For the text-containing cell, return its midpoint in (x, y) coordinate format. 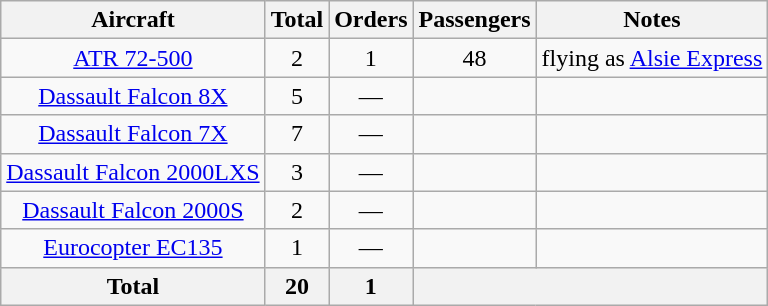
Dassault Falcon 7X (133, 134)
Aircraft (133, 20)
Eurocopter EC135 (133, 248)
Dassault Falcon 2000S (133, 210)
ATR 72-500 (133, 58)
7 (297, 134)
flying as Alsie Express (652, 58)
48 (474, 58)
Orders (371, 20)
Notes (652, 20)
5 (297, 96)
Passengers (474, 20)
Dassault Falcon 2000LXS (133, 172)
3 (297, 172)
Dassault Falcon 8X (133, 96)
20 (297, 286)
